Search for the cell housing the specified text and yield its (x, y) center coordinate. 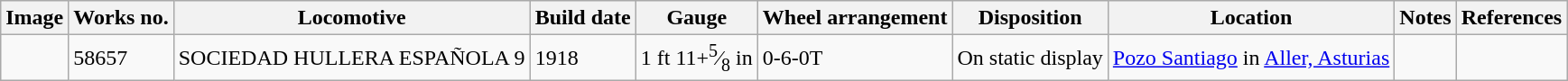
SOCIEDAD HULLERA ESPAÑOLA 9 (352, 58)
Build date (583, 18)
Locomotive (352, 18)
Image (34, 18)
Wheel arrangement (855, 18)
1 ft 11+5⁄8 in (697, 58)
References (1511, 18)
Notes (1425, 18)
Works no. (121, 18)
On static display (1030, 58)
0-6-0T (855, 58)
Pozo Santiago in Aller, Asturias (1251, 58)
58657 (121, 58)
1918 (583, 58)
Gauge (697, 18)
Location (1251, 18)
Disposition (1030, 18)
